Scan for the cell matching the given text and deliver its [X, Y] coordinate at center. 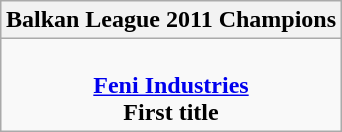
Balkan League 2011 Champions [170, 20]
Feni IndustriesFirst title [170, 85]
